Locate the cell with the specified text and output its [x, y] center coordinate. 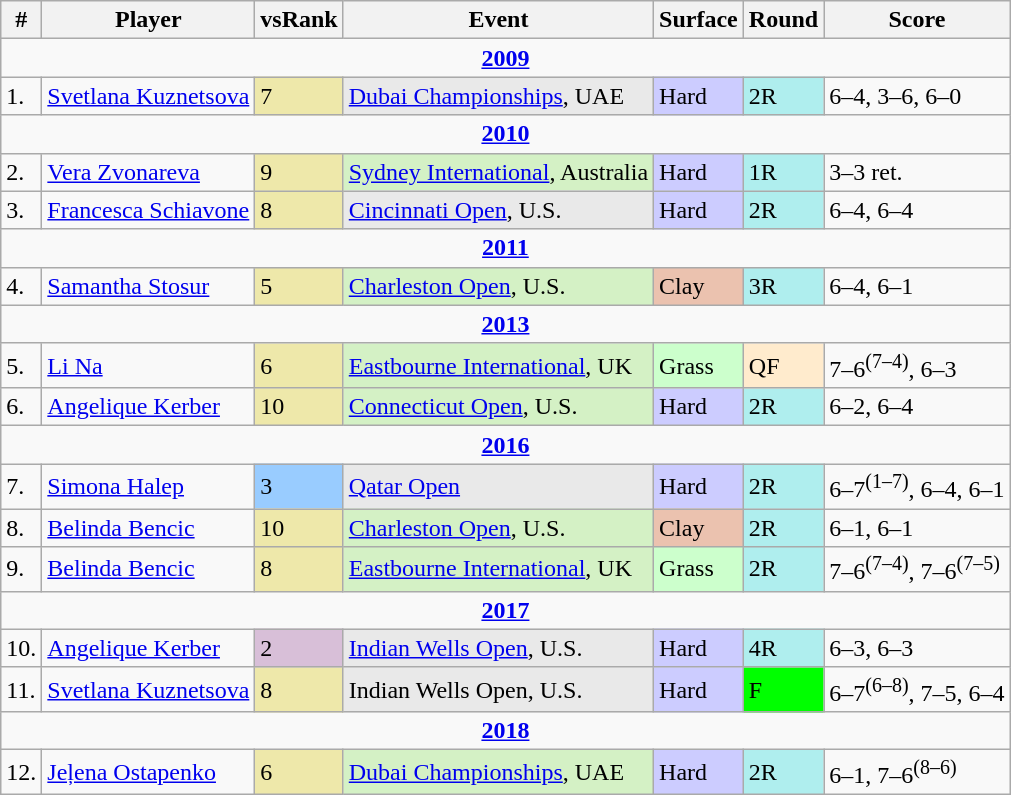
5 [299, 286]
6. [22, 407]
2017 [506, 610]
1R [783, 172]
3 [299, 486]
2 [299, 648]
Simona Halep [148, 486]
6–4, 6–1 [917, 286]
6–3, 6–3 [917, 648]
6–1, 6–1 [917, 528]
11. [22, 690]
6–4, 6–4 [917, 210]
2009 [506, 58]
1. [22, 96]
9. [22, 570]
6–7(1–7), 6–4, 6–1 [917, 486]
Player [148, 20]
Li Na [148, 366]
Vera Zvonareva [148, 172]
Score [917, 20]
Francesca Schiavone [148, 210]
Samantha Stosur [148, 286]
6–2, 6–4 [917, 407]
Sydney International, Australia [498, 172]
9 [299, 172]
2018 [506, 731]
7–6(7–4), 6–3 [917, 366]
3R [783, 286]
Qatar Open [498, 486]
7–6(7–4), 7–6(7–5) [917, 570]
F [783, 690]
6–7(6–8), 7–5, 6–4 [917, 690]
Cincinnati Open, U.S. [498, 210]
Surface [699, 20]
vsRank [299, 20]
6–1, 7–6(8–6) [917, 772]
QF [783, 366]
7. [22, 486]
8. [22, 528]
Round [783, 20]
6–4, 3–6, 6–0 [917, 96]
4. [22, 286]
12. [22, 772]
2011 [506, 248]
2. [22, 172]
# [22, 20]
2010 [506, 134]
2013 [506, 324]
2016 [506, 445]
Event [498, 20]
7 [299, 96]
5. [22, 366]
Jeļena Ostapenko [148, 772]
Connecticut Open, U.S. [498, 407]
10. [22, 648]
3–3 ret. [917, 172]
4R [783, 648]
3. [22, 210]
